Return [X, Y] of the center of cell containing provided text 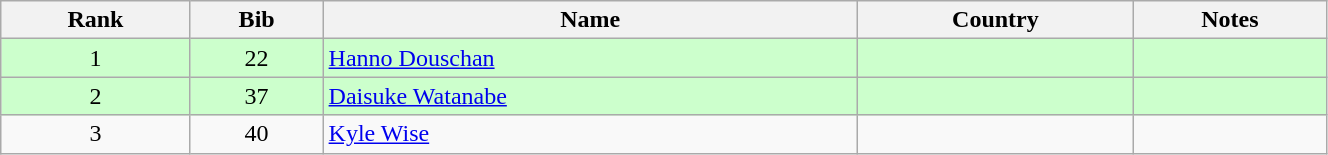
Notes [1230, 20]
2 [96, 96]
Country [995, 20]
Name [590, 20]
22 [256, 58]
37 [256, 96]
1 [96, 58]
Daisuke Watanabe [590, 96]
3 [96, 134]
Hanno Douschan [590, 58]
Kyle Wise [590, 134]
40 [256, 134]
Bib [256, 20]
Rank [96, 20]
